Find where the given text appears and provide that cell's center as [x, y] coordinate. 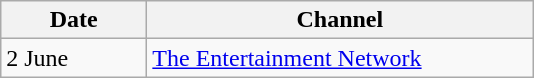
Channel [340, 20]
2 June [74, 58]
The Entertainment Network [340, 58]
Date [74, 20]
